Find where the given text appears and provide that cell's center as (X, Y) coordinate. 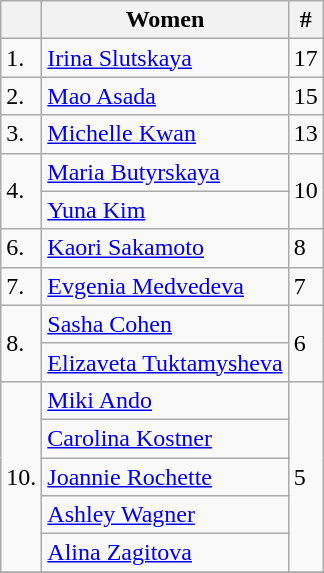
17 (306, 58)
4. (22, 191)
Maria Butyrskaya (165, 172)
Sasha Cohen (165, 324)
Mao Asada (165, 96)
6. (22, 248)
7 (306, 286)
Yuna Kim (165, 210)
Elizaveta Tuktamysheva (165, 362)
15 (306, 96)
5 (306, 476)
6 (306, 343)
Alina Zagitova (165, 553)
8. (22, 343)
13 (306, 134)
8 (306, 248)
Michelle Kwan (165, 134)
1. (22, 58)
Ashley Wagner (165, 515)
Irina Slutskaya (165, 58)
10 (306, 191)
Carolina Kostner (165, 438)
7. (22, 286)
10. (22, 476)
# (306, 20)
Kaori Sakamoto (165, 248)
2. (22, 96)
Women (165, 20)
3. (22, 134)
Joannie Rochette (165, 477)
Miki Ando (165, 400)
Evgenia Medvedeva (165, 286)
